From the cell containing the given text, extract its center point as (X, Y) coordinate. 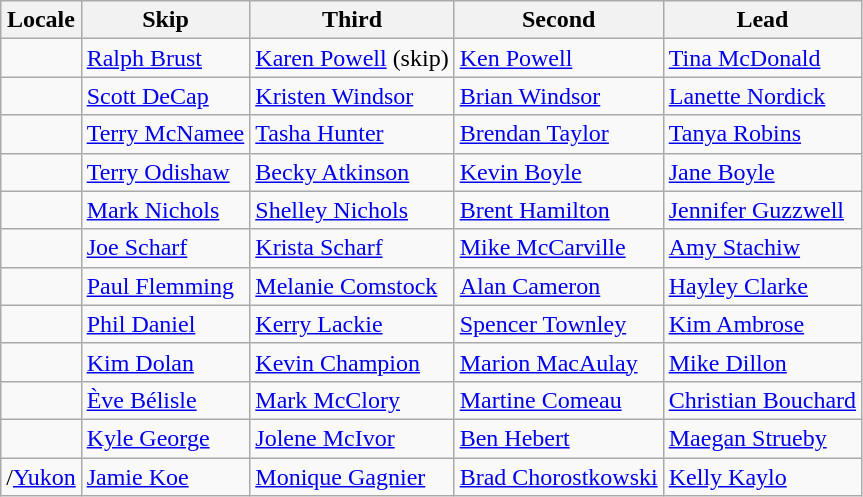
Kristen Windsor (352, 96)
Locale (41, 20)
Jane Boyle (762, 172)
Brian Windsor (558, 96)
Tina McDonald (762, 58)
Ken Powell (558, 58)
Marion MacAulay (558, 362)
Karen Powell (skip) (352, 58)
Melanie Comstock (352, 286)
Kerry Lackie (352, 324)
Jolene McIvor (352, 438)
Ben Hebert (558, 438)
Terry McNamee (166, 134)
Brad Chorostkowski (558, 477)
Mark McClory (352, 400)
Mike Dillon (762, 362)
Krista Scharf (352, 248)
Brent Hamilton (558, 210)
Kyle George (166, 438)
Terry Odishaw (166, 172)
Scott DeCap (166, 96)
Lead (762, 20)
Kim Dolan (166, 362)
Kelly Kaylo (762, 477)
Jennifer Guzzwell (762, 210)
Martine Comeau (558, 400)
Kevin Boyle (558, 172)
Ève Bélisle (166, 400)
Hayley Clarke (762, 286)
Christian Bouchard (762, 400)
Mike McCarville (558, 248)
/Yukon (41, 477)
Skip (166, 20)
Maegan Strueby (762, 438)
Monique Gagnier (352, 477)
Alan Cameron (558, 286)
Kim Ambrose (762, 324)
Joe Scharf (166, 248)
Mark Nichols (166, 210)
Tanya Robins (762, 134)
Kevin Champion (352, 362)
Ralph Brust (166, 58)
Becky Atkinson (352, 172)
Tasha Hunter (352, 134)
Paul Flemming (166, 286)
Lanette Nordick (762, 96)
Third (352, 20)
Spencer Townley (558, 324)
Second (558, 20)
Shelley Nichols (352, 210)
Amy Stachiw (762, 248)
Jamie Koe (166, 477)
Brendan Taylor (558, 134)
Phil Daniel (166, 324)
